Identify which cell holds the provided text, then report its [x, y] central coordinate. 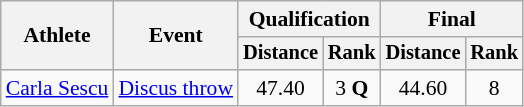
8 [494, 88]
Qualification [309, 19]
Athlete [58, 36]
47.40 [280, 88]
3 Q [352, 88]
Event [176, 36]
Carla Sescu [58, 88]
44.60 [424, 88]
Final [452, 19]
Discus throw [176, 88]
